From the cell containing the given text, extract its center point as [x, y] coordinate. 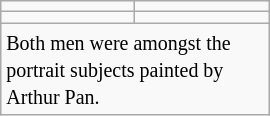
Both men were amongst the portrait subjects painted by Arthur Pan. [135, 69]
